Pinpoint the cell where the given text exists, returning its (X, Y) midpoint coordinate. 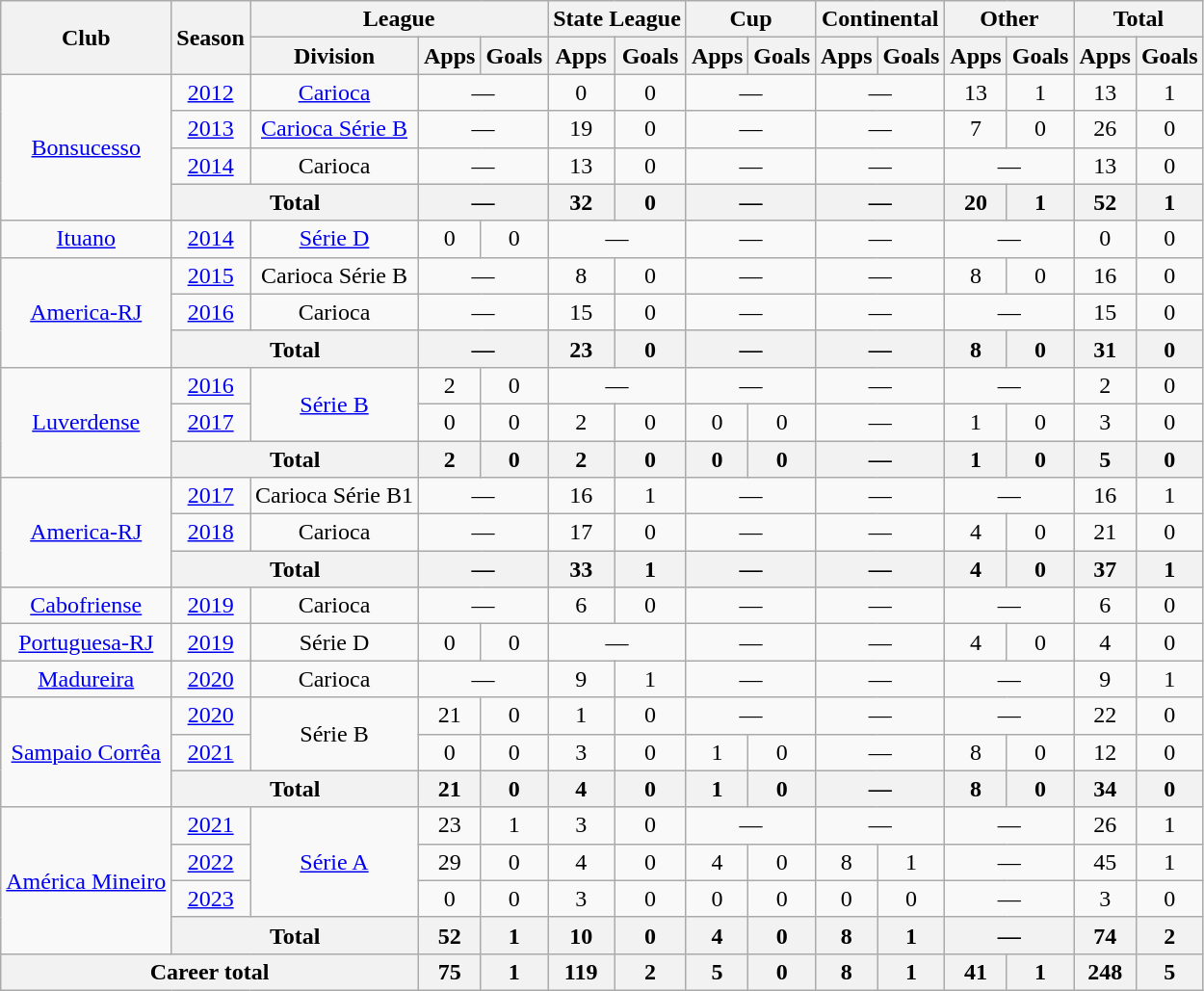
7 (976, 129)
Club (87, 38)
29 (450, 862)
Continental (880, 19)
10 (582, 935)
32 (582, 202)
Division (335, 56)
Career total (210, 972)
31 (1105, 349)
Luverdense (87, 422)
248 (1105, 972)
Série A (335, 862)
2013 (211, 129)
State League (617, 19)
Portuguesa-RJ (87, 642)
12 (1105, 752)
37 (1105, 569)
45 (1105, 862)
Cabofriense (87, 606)
34 (1105, 789)
League (399, 19)
2012 (211, 92)
Season (211, 38)
2023 (211, 899)
33 (582, 569)
América Mineiro (87, 880)
41 (976, 972)
Sampaio Corrêa (87, 752)
22 (1105, 716)
Cup (750, 19)
2022 (211, 862)
17 (582, 533)
Other (1009, 19)
20 (976, 202)
19 (582, 129)
2018 (211, 533)
Carioca Série B1 (335, 496)
75 (450, 972)
2015 (211, 275)
Madureira (87, 679)
119 (582, 972)
Ituano (87, 239)
Bonsucesso (87, 147)
74 (1105, 935)
